Determine the (X, Y) coordinate at the center of the cell enclosing the given text.  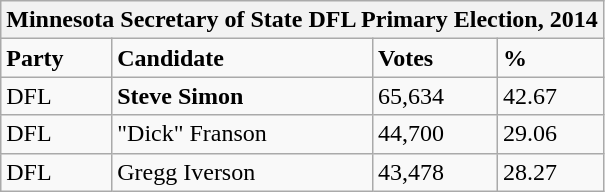
Gregg Iverson (242, 172)
42.67 (551, 96)
"Dick" Franson (242, 134)
Steve Simon (242, 96)
Candidate (242, 58)
29.06 (551, 134)
Party (56, 58)
44,700 (434, 134)
43,478 (434, 172)
Votes (434, 58)
65,634 (434, 96)
28.27 (551, 172)
% (551, 58)
Minnesota Secretary of State DFL Primary Election, 2014 (302, 20)
